Capture the cell that displays the provided text and extract its [x, y] central coordinate. 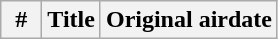
# [22, 20]
Original airdate [188, 20]
Title [72, 20]
